Find where the given text appears and provide that cell's center as [X, Y] coordinate. 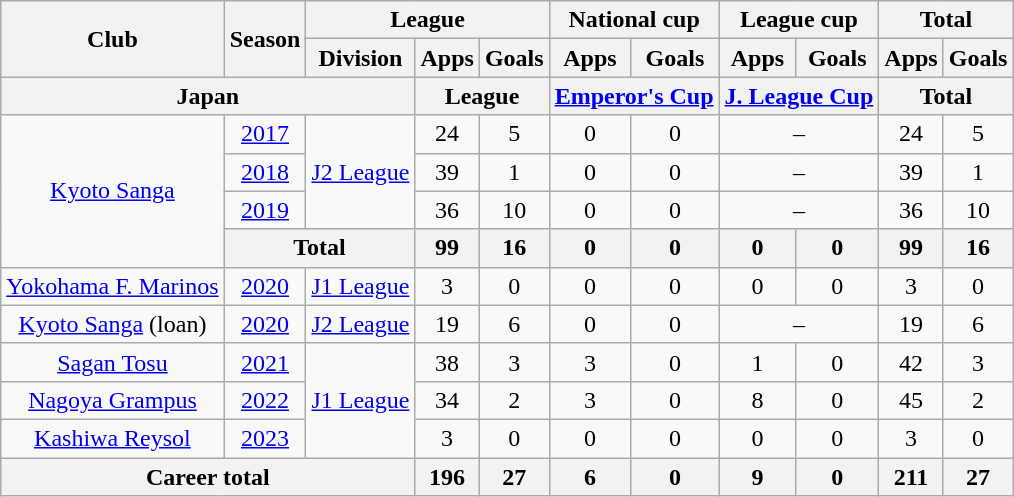
Kyoto Sanga [112, 191]
8 [758, 400]
Nagoya Grampus [112, 400]
Club [112, 39]
45 [911, 400]
Season [265, 39]
2022 [265, 400]
2019 [265, 210]
2018 [265, 172]
38 [447, 362]
Division [360, 58]
Kashiwa Reysol [112, 438]
34 [447, 400]
Yokohama F. Marinos [112, 286]
9 [758, 477]
2017 [265, 134]
211 [911, 477]
National cup [634, 20]
42 [911, 362]
Kyoto Sanga (loan) [112, 324]
Sagan Tosu [112, 362]
196 [447, 477]
2021 [265, 362]
Japan [208, 96]
Career total [208, 477]
Emperor's Cup [634, 96]
League cup [799, 20]
J. League Cup [799, 96]
2023 [265, 438]
